Return the (x, y) coordinate for the center point of the cell that contains the specified text.  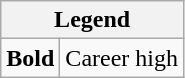
Legend (92, 20)
Bold (30, 58)
Career high (122, 58)
